Output the [x, y] coordinate of the center of the cell containing the given text.  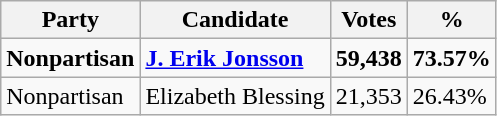
26.43% [452, 96]
Candidate [235, 20]
21,353 [368, 96]
Elizabeth Blessing [235, 96]
Party [70, 20]
59,438 [368, 58]
J. Erik Jonsson [235, 58]
73.57% [452, 58]
Votes [368, 20]
% [452, 20]
